Search for the cell housing the specified text and yield its [X, Y] center coordinate. 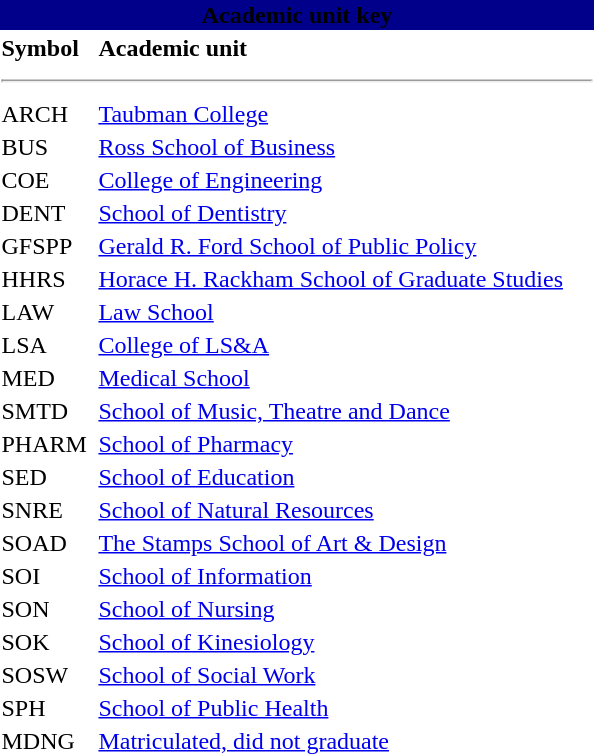
Horace H. Rackham School of Graduate Studies [346, 279]
College of Engineering [346, 180]
GFSPP [47, 246]
BUS [47, 147]
SOI [47, 576]
School of Music, Theatre and Dance [346, 411]
Gerald R. Ford School of Public Policy [346, 246]
SNRE [47, 510]
SMTD [47, 411]
School of Information [346, 576]
LSA [47, 345]
SPH [47, 708]
School of Pharmacy [346, 444]
HHRS [47, 279]
School of Dentistry [346, 213]
ARCH [47, 114]
SON [47, 609]
Academic unit [346, 48]
The Stamps School of Art & Design [346, 543]
COE [47, 180]
SED [47, 477]
School of Education [346, 477]
DENT [47, 213]
College of LS&A [346, 345]
Academic unit key [297, 15]
Law School [346, 312]
SOSW [47, 675]
Symbol [47, 48]
LAW [47, 312]
School of Social Work [346, 675]
Medical School [346, 378]
Taubman College [346, 114]
School of Nursing [346, 609]
School of Kinesiology [346, 642]
PHARM [47, 444]
Ross School of Business [346, 147]
School of Natural Resources [346, 510]
MED [47, 378]
School of Public Health [346, 708]
SOK [47, 642]
SOAD [47, 543]
